Return (x, y) of the center of cell containing provided text 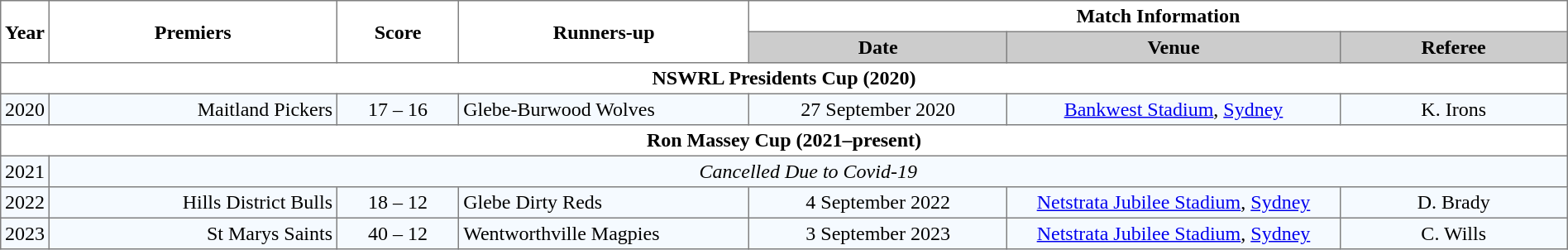
Venue (1174, 47)
K. Irons (1454, 109)
Year (25, 31)
D. Brady (1454, 203)
18 – 12 (398, 203)
Bankwest Stadium, Sydney (1174, 109)
NSWRL Presidents Cup (2020) (784, 79)
St Marys Saints (193, 233)
Date (878, 47)
2021 (25, 171)
Wentworthville Magpies (604, 233)
C. Wills (1454, 233)
40 – 12 (398, 233)
Maitland Pickers (193, 109)
27 September 2020 (878, 109)
Runners-up (604, 31)
Match Information (1159, 17)
2023 (25, 233)
Premiers (193, 31)
2020 (25, 109)
Referee (1454, 47)
Hills District Bulls (193, 203)
Ron Massey Cup (2021–present) (784, 141)
17 – 16 (398, 109)
2022 (25, 203)
Score (398, 31)
4 September 2022 (878, 203)
Cancelled Due to Covid-19 (808, 171)
Glebe-Burwood Wolves (604, 109)
3 September 2023 (878, 233)
Glebe Dirty Reds (604, 203)
